Return [x, y] of the center of cell containing provided text 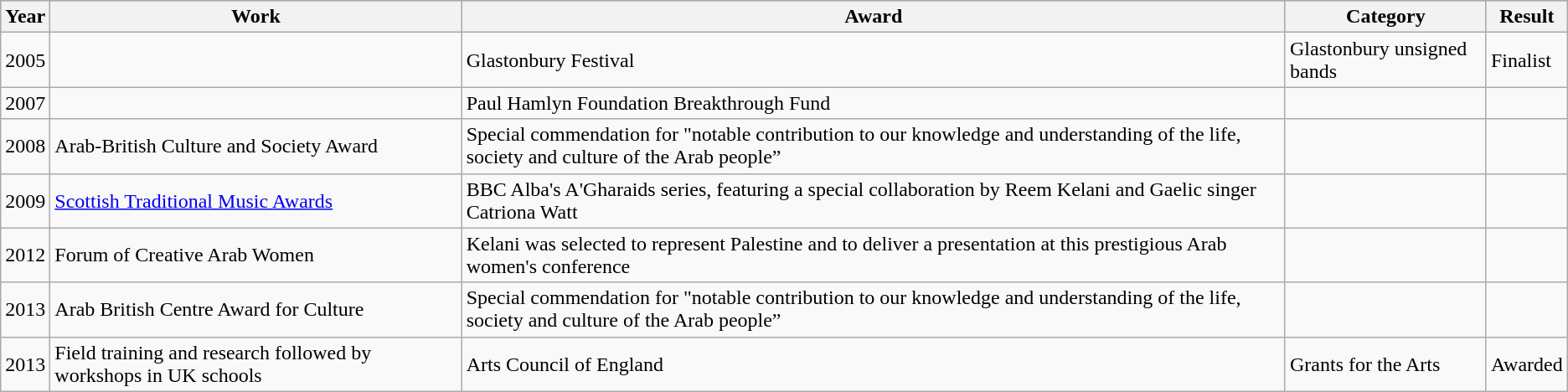
Glastonbury unsigned bands [1385, 60]
Scottish Traditional Music Awards [256, 201]
Field training and research followed by workshops in UK schools [256, 364]
Forum of Creative Arab Women [256, 255]
Arts Council of England [873, 364]
Year [25, 17]
2008 [25, 146]
Awarded [1526, 364]
Grants for the Arts [1385, 364]
Award [873, 17]
BBC Alba's A'Gharaids series, featuring a special collaboration by Reem Kelani and Gaelic singer Catriona Watt [873, 201]
Category [1385, 17]
2012 [25, 255]
Paul Hamlyn Foundation Breakthrough Fund [873, 103]
Work [256, 17]
2009 [25, 201]
2007 [25, 103]
Kelani was selected to represent Palestine and to deliver a presentation at this prestigious Arab women's conference [873, 255]
Arab-British Culture and Society Award [256, 146]
Finalist [1526, 60]
2005 [25, 60]
Glastonbury Festival [873, 60]
Result [1526, 17]
Arab British Centre Award for Culture [256, 310]
